Determine the [X, Y] coordinate at the center of the cell enclosing the given text.  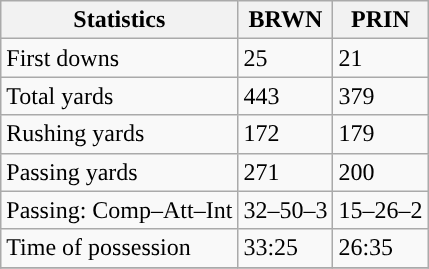
PRIN [380, 20]
Rushing yards [120, 134]
21 [380, 58]
Statistics [120, 20]
Time of possession [120, 248]
26:35 [380, 248]
200 [380, 172]
179 [380, 134]
379 [380, 96]
Passing: Comp–Att–Int [120, 210]
271 [286, 172]
32–50–3 [286, 210]
172 [286, 134]
Passing yards [120, 172]
15–26–2 [380, 210]
BRWN [286, 20]
33:25 [286, 248]
25 [286, 58]
443 [286, 96]
Total yards [120, 96]
First downs [120, 58]
